Output the [x, y] coordinate of the center of the cell containing the given text.  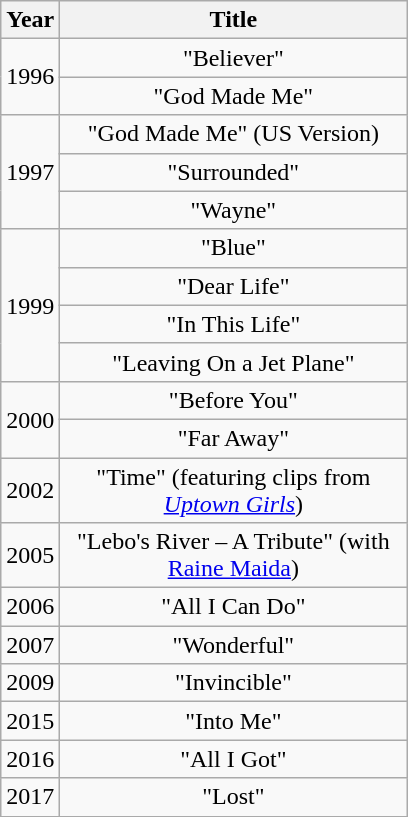
"Believer" [234, 58]
1996 [30, 77]
2000 [30, 419]
"Lebo's River – A Tribute" (with Raine Maida) [234, 556]
"Leaving On a Jet Plane" [234, 362]
2007 [30, 645]
"All I Can Do" [234, 607]
"Wonderful" [234, 645]
"God Made Me" [234, 96]
"All I Got" [234, 759]
Title [234, 20]
"Before You" [234, 400]
1997 [30, 172]
1999 [30, 305]
"Dear Life" [234, 286]
"Surrounded" [234, 172]
"Lost" [234, 797]
2006 [30, 607]
"Invincible" [234, 683]
Year [30, 20]
"Into Me" [234, 721]
2017 [30, 797]
2009 [30, 683]
"Wayne" [234, 210]
2005 [30, 556]
"Far Away" [234, 438]
"Blue" [234, 248]
"God Made Me" (US Version) [234, 134]
2002 [30, 490]
2015 [30, 721]
"In This Life" [234, 324]
2016 [30, 759]
"Time" (featuring clips from Uptown Girls) [234, 490]
